Find where the given text appears and provide that cell's center as [x, y] coordinate. 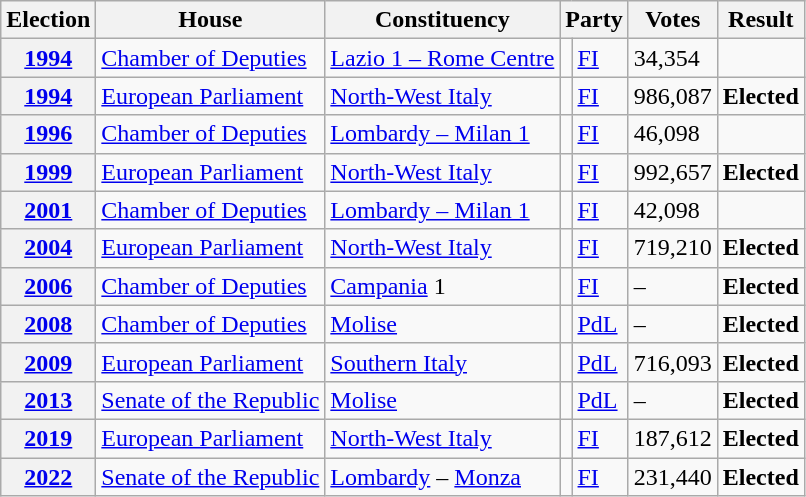
2019 [48, 438]
2001 [48, 210]
Result [760, 20]
231,440 [672, 477]
986,087 [672, 96]
Votes [672, 20]
Lazio 1 – Rome Centre [442, 58]
716,093 [672, 362]
992,657 [672, 172]
Party [594, 20]
2004 [48, 248]
2008 [48, 324]
2009 [48, 362]
Southern Italy [442, 362]
1996 [48, 134]
42,098 [672, 210]
Campania 1 [442, 286]
Election [48, 20]
House [210, 20]
Lombardy – Monza [442, 477]
34,354 [672, 58]
Constituency [442, 20]
2006 [48, 286]
46,098 [672, 134]
719,210 [672, 248]
187,612 [672, 438]
2013 [48, 400]
2022 [48, 477]
1999 [48, 172]
